Locate the cell with the specified text and output its [X, Y] center coordinate. 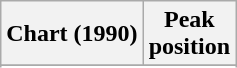
Chart (1990) [72, 34]
Peak position [189, 34]
